Output the [x, y] coordinate of the center of the cell containing the given text.  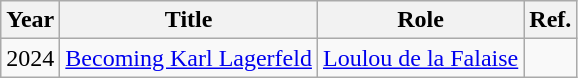
Role [420, 20]
Ref. [550, 20]
Loulou de la Falaise [420, 58]
2024 [30, 58]
Becoming Karl Lagerfeld [189, 58]
Year [30, 20]
Title [189, 20]
